Search for the cell housing the specified text and yield its [x, y] center coordinate. 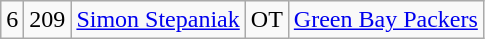
6 [12, 20]
Green Bay Packers [386, 20]
OT [266, 20]
209 [48, 20]
Simon Stepaniak [158, 20]
